Search for the cell housing the specified text and yield its [x, y] center coordinate. 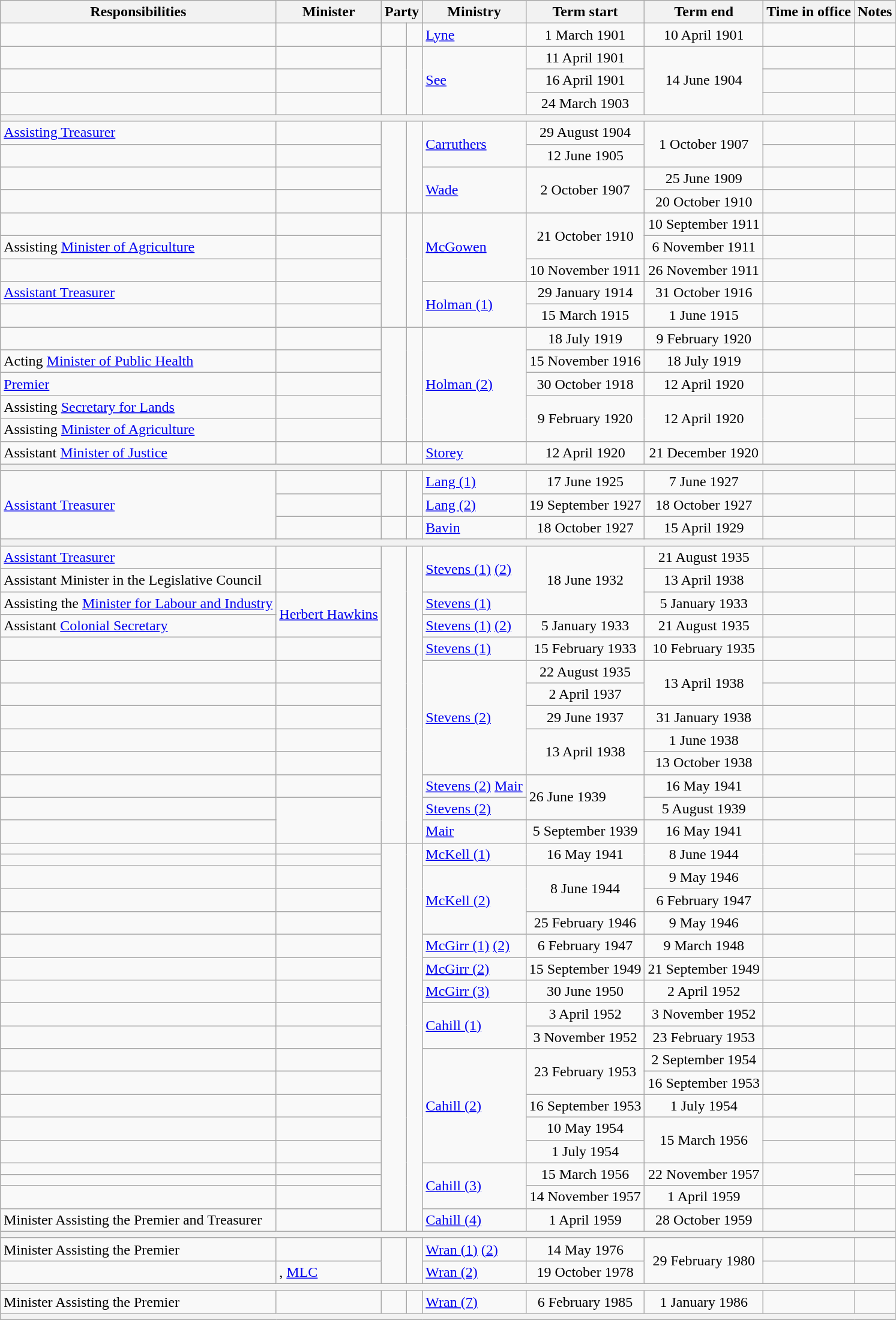
Lang (1) [474, 482]
15 September 1949 [585, 968]
13 October 1938 [704, 763]
9 March 1948 [704, 945]
29 February 1980 [704, 1261]
18 June 1932 [585, 580]
21 September 1949 [704, 968]
Mair [474, 831]
2 April 1952 [704, 992]
29 June 1937 [585, 717]
Wran (7) [474, 1302]
22 November 1957 [704, 1174]
25 February 1946 [585, 923]
25 June 1909 [704, 178]
29 August 1904 [585, 133]
10 November 1911 [585, 270]
2 April 1937 [585, 695]
Herbert Hawkins [329, 615]
Wran (2) [474, 1272]
10 February 1935 [704, 649]
15 February 1933 [585, 649]
Stevens (2) Mair [474, 786]
Ministry [474, 12]
15 March 1915 [585, 316]
5 August 1939 [704, 809]
26 June 1939 [585, 797]
20 October 1910 [704, 201]
Assisting the Minister for Labour and Industry [138, 603]
Lyne [474, 35]
Wran (1) (2) [474, 1249]
16 April 1901 [585, 80]
17 June 1925 [585, 482]
Cahill (3) [474, 1186]
Minister [329, 12]
2 September 1954 [704, 1060]
24 March 1903 [585, 103]
31 January 1938 [704, 717]
31 October 1916 [704, 293]
McGirr (3) [474, 992]
1 October 1907 [704, 144]
, MLC [329, 1272]
McGirr (1) (2) [474, 945]
3 April 1952 [585, 1014]
22 August 1935 [585, 672]
Cahill (1) [474, 1026]
2 October 1907 [585, 190]
Premier [138, 384]
Notes [875, 12]
See [474, 80]
Cahill (4) [474, 1220]
10 September 1911 [704, 224]
Term start [585, 12]
30 June 1950 [585, 992]
Storey [474, 453]
Holman (2) [474, 384]
Assistant Minister in the Legislative Council [138, 580]
14 June 1904 [704, 80]
15 April 1929 [704, 528]
Lang (2) [474, 505]
Assistant Colonial Secretary [138, 626]
McGirr (2) [474, 968]
14 November 1957 [585, 1197]
Holman (1) [474, 304]
21 October 1910 [585, 235]
McKell (1) [474, 854]
Time in office [809, 12]
19 September 1927 [585, 505]
Bavin [474, 528]
Responsibilities [138, 12]
Assisting Treasurer [138, 133]
10 May 1954 [585, 1129]
Acting Minister of Public Health [138, 361]
5 September 1939 [585, 831]
15 November 1916 [585, 361]
29 January 1914 [585, 293]
1 June 1938 [704, 740]
Carruthers [474, 144]
21 December 1920 [704, 453]
7 June 1927 [704, 482]
1 March 1901 [585, 35]
11 April 1901 [585, 58]
Term end [704, 12]
Assisting Secretary for Lands [138, 407]
30 October 1918 [585, 384]
Assistant Minister of Justice [138, 453]
McGowen [474, 247]
19 October 1978 [585, 1272]
6 November 1911 [704, 247]
Minister Assisting the Premier and Treasurer [138, 1220]
12 June 1905 [585, 155]
28 October 1959 [704, 1220]
Cahill (2) [474, 1106]
1 June 1915 [704, 316]
14 May 1976 [585, 1249]
McKell (2) [474, 900]
26 November 1911 [704, 270]
10 April 1901 [704, 35]
Party [401, 12]
6 February 1985 [585, 1302]
1 January 1986 [704, 1302]
Wade [474, 190]
